Output the (x, y) coordinate of the center of the cell containing the given text.  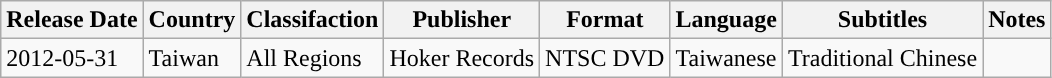
Classifaction (312, 20)
Release Date (72, 20)
Subtitles (882, 20)
Hoker Records (462, 58)
Format (605, 20)
Taiwanese (726, 58)
Traditional Chinese (882, 58)
NTSC DVD (605, 58)
2012-05-31 (72, 58)
Notes (1017, 20)
Taiwan (192, 58)
Language (726, 20)
Country (192, 20)
Publisher (462, 20)
All Regions (312, 58)
